Capture the cell that displays the provided text and extract its (x, y) central coordinate. 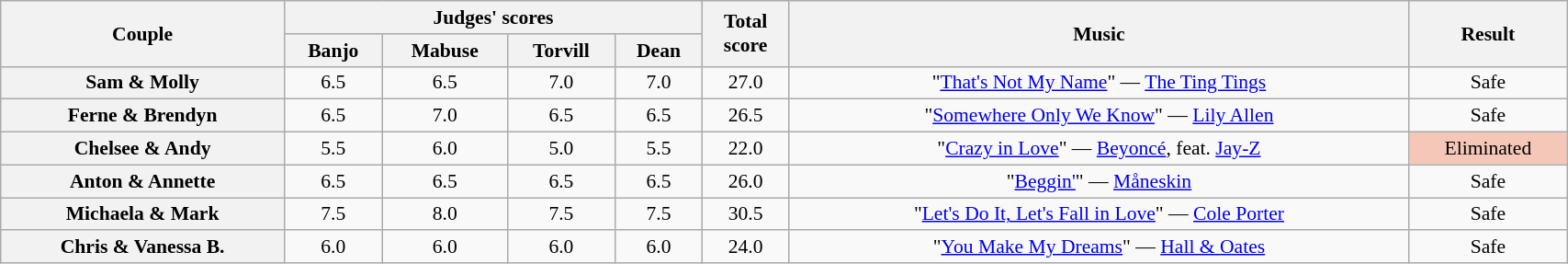
26.5 (745, 116)
Couple (143, 33)
Music (1099, 33)
Sam & Molly (143, 83)
"Crazy in Love" — Beyoncé, feat. Jay-Z (1099, 149)
Judges' scores (492, 17)
8.0 (445, 214)
"Beggin'" — Måneskin (1099, 181)
Anton & Annette (143, 181)
5.0 (560, 149)
Michaela & Mark (143, 214)
Chris & Vanessa B. (143, 247)
26.0 (745, 181)
Result (1488, 33)
Ferne & Brendyn (143, 116)
"That's Not My Name" — The Ting Tings (1099, 83)
"Somewhere Only We Know" — Lily Allen (1099, 116)
24.0 (745, 247)
"You Make My Dreams" — Hall & Oates (1099, 247)
Banjo (333, 51)
Dean (660, 51)
Eliminated (1488, 149)
"Let's Do It, Let's Fall in Love" — Cole Porter (1099, 214)
22.0 (745, 149)
30.5 (745, 214)
Torvill (560, 51)
Mabuse (445, 51)
27.0 (745, 83)
Totalscore (745, 33)
Chelsee & Andy (143, 149)
